Return [x, y] of the center of cell containing provided text 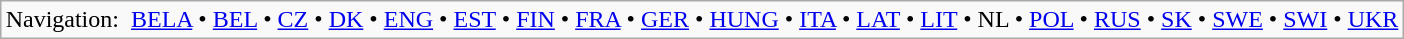
Navigation: BELA • BEL • CZ • DK • ENG • EST • FIN • FRA • GER • HUNG • ITA • LAT • LIT • NL • POL • RUS • SK • SWE • SWI • UKR [702, 20]
